Detect which cell encompasses the target text, then output its (x, y) center coordinate. 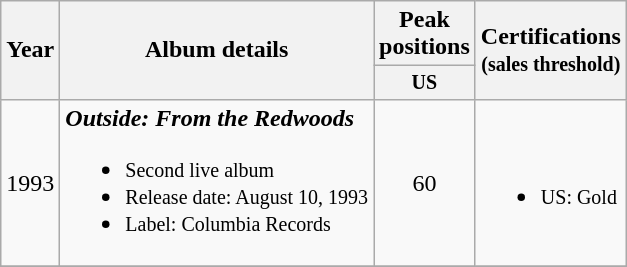
Peak positions (425, 34)
Year (30, 50)
Outside: From the RedwoodsSecond live albumRelease date: August 10, 1993Label: Columbia Records (217, 182)
Album details (217, 50)
1993 (30, 182)
Certifications(sales threshold) (550, 50)
60 (425, 182)
US: Gold (550, 182)
US (425, 82)
